From the cell containing the given text, extract its center point as [x, y] coordinate. 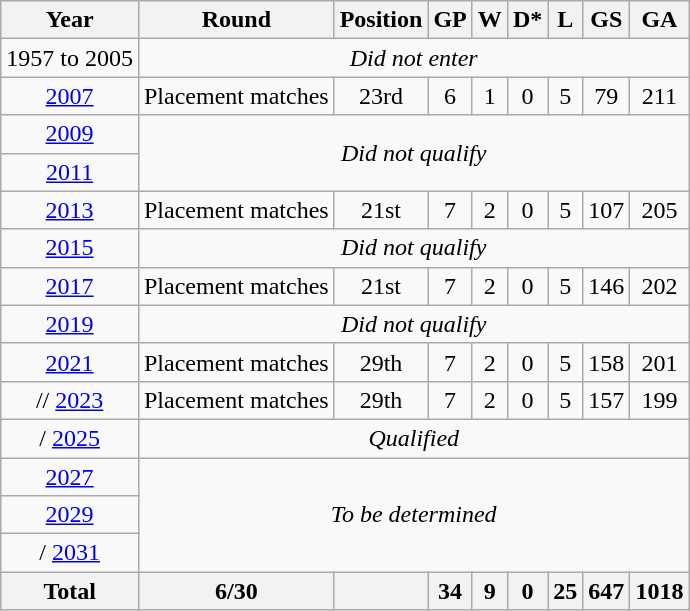
Position [381, 20]
Round [236, 20]
Total [70, 591]
Year [70, 20]
9 [490, 591]
Qualified [413, 438]
D* [527, 20]
GP [450, 20]
158 [606, 362]
25 [566, 591]
647 [606, 591]
1 [490, 96]
157 [606, 400]
6/30 [236, 591]
6 [450, 96]
2007 [70, 96]
GS [606, 20]
2021 [70, 362]
/ 2025 [70, 438]
107 [606, 210]
/ 2031 [70, 553]
// 2023 [70, 400]
201 [660, 362]
2029 [70, 515]
W [490, 20]
GA [660, 20]
Did not enter [413, 58]
1018 [660, 591]
205 [660, 210]
79 [606, 96]
2015 [70, 248]
23rd [381, 96]
199 [660, 400]
To be determined [413, 515]
2009 [70, 134]
2013 [70, 210]
2017 [70, 286]
211 [660, 96]
2027 [70, 477]
2019 [70, 324]
L [566, 20]
1957 to 2005 [70, 58]
2011 [70, 172]
34 [450, 591]
202 [660, 286]
146 [606, 286]
